Capture the cell that displays the provided text and extract its [x, y] central coordinate. 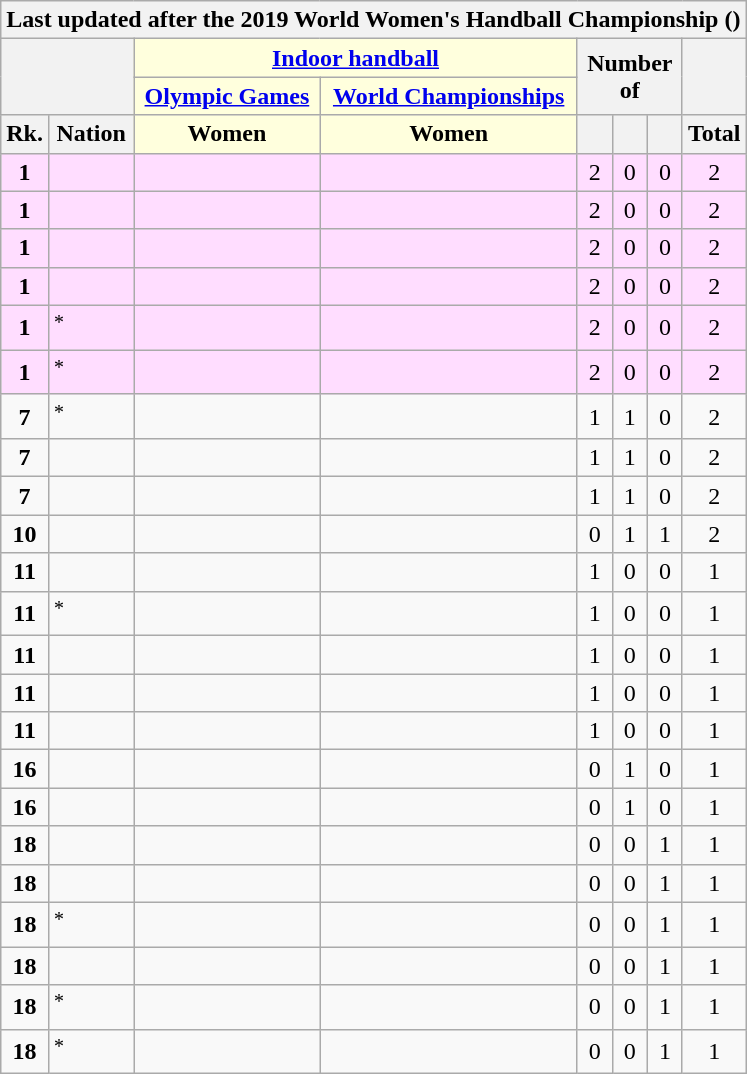
Total [714, 134]
World Championships [448, 96]
10 [25, 534]
Last updated after the 2019 World Women's Handball Championship () [374, 20]
Nation [90, 134]
Indoor handball [356, 58]
Number of [630, 77]
Olympic Games [227, 96]
Rk. [25, 134]
